Scan for the cell matching the given text and deliver its (x, y) coordinate at center. 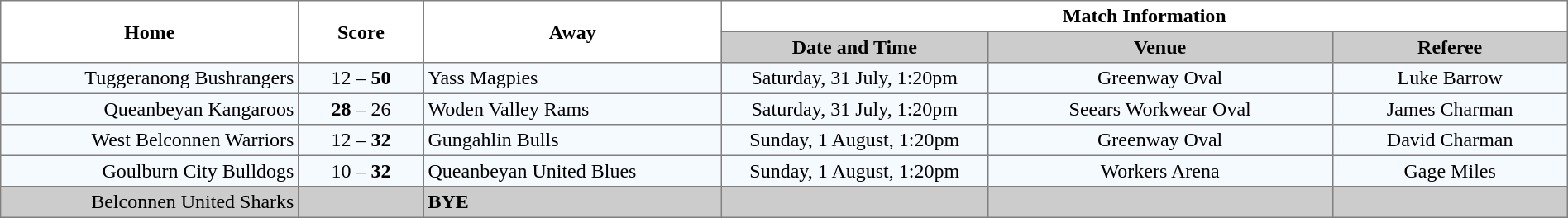
David Charman (1450, 140)
Woden Valley Rams (572, 109)
Yass Magpies (572, 78)
Home (150, 31)
Belconnen United Sharks (150, 202)
Goulburn City Bulldogs (150, 171)
James Charman (1450, 109)
Queanbeyan Kangaroos (150, 109)
Match Information (1145, 17)
Venue (1159, 47)
Workers Arena (1159, 171)
12 – 32 (361, 140)
12 – 50 (361, 78)
Seears Workwear Oval (1159, 109)
Gage Miles (1450, 171)
Away (572, 31)
BYE (572, 202)
Luke Barrow (1450, 78)
Tuggeranong Bushrangers (150, 78)
Referee (1450, 47)
Score (361, 31)
10 – 32 (361, 171)
Queanbeyan United Blues (572, 171)
West Belconnen Warriors (150, 140)
28 – 26 (361, 109)
Date and Time (854, 47)
Gungahlin Bulls (572, 140)
